Scan for the cell matching the given text and deliver its [X, Y] coordinate at center. 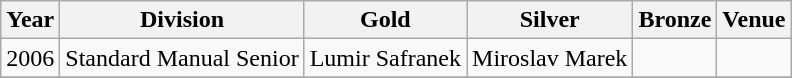
Miroslav Marek [550, 58]
2006 [30, 58]
Bronze [675, 20]
Standard Manual Senior [182, 58]
Venue [754, 20]
Silver [550, 20]
Lumir Safranek [385, 58]
Year [30, 20]
Gold [385, 20]
Division [182, 20]
